Detect which cell encompasses the target text, then output its (x, y) center coordinate. 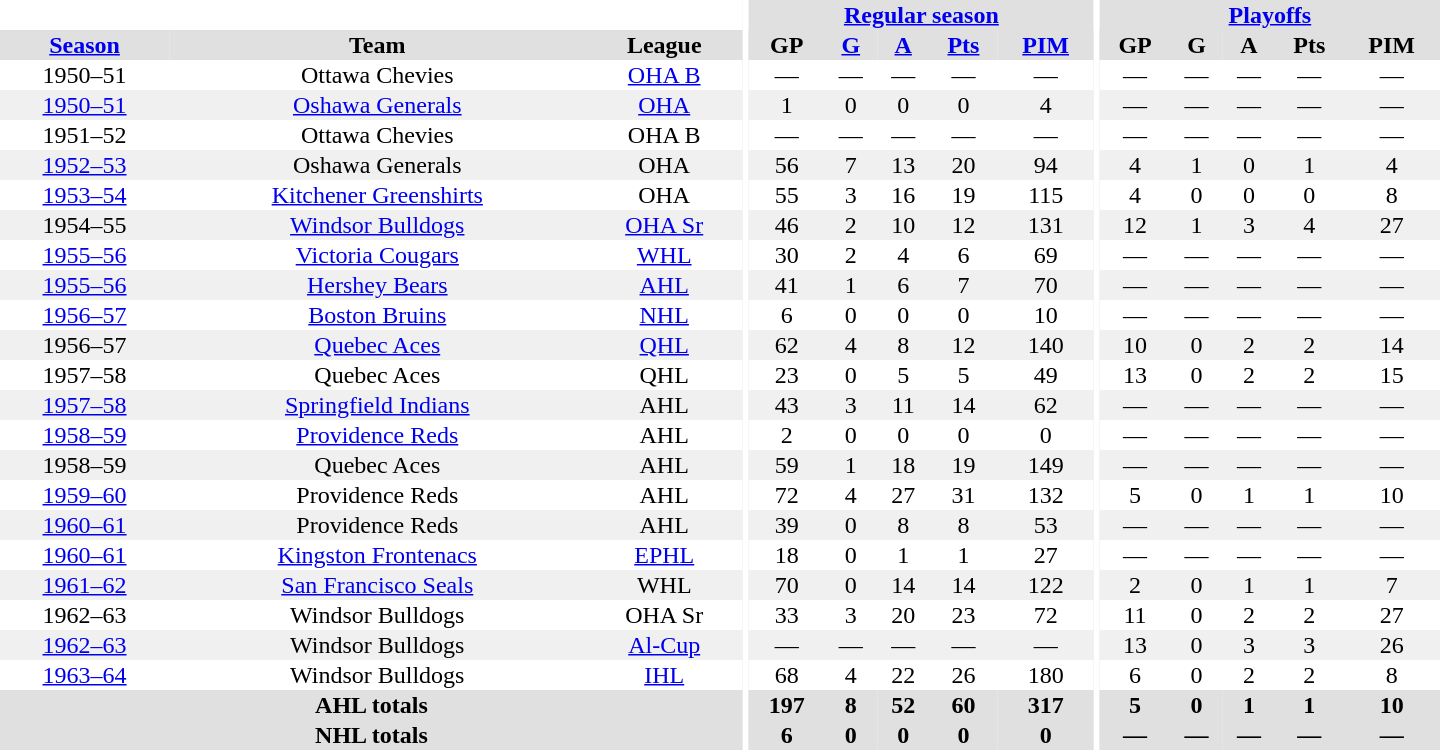
53 (1046, 525)
68 (787, 675)
EPHL (664, 555)
Team (377, 45)
AHL totals (372, 705)
30 (787, 255)
NHL totals (372, 735)
69 (1046, 255)
1951–52 (84, 135)
1963–64 (84, 675)
Victoria Cougars (377, 255)
59 (787, 465)
League (664, 45)
1953–54 (84, 195)
Hershey Bears (377, 285)
131 (1046, 225)
1959–60 (84, 495)
132 (1046, 495)
46 (787, 225)
Boston Bruins (377, 315)
31 (963, 495)
43 (787, 405)
180 (1046, 675)
140 (1046, 345)
1954–55 (84, 225)
49 (1046, 375)
94 (1046, 165)
Playoffs (1270, 15)
60 (963, 705)
Kitchener Greenshirts (377, 195)
33 (787, 615)
1961–62 (84, 585)
1952–53 (84, 165)
41 (787, 285)
16 (903, 195)
NHL (664, 315)
122 (1046, 585)
Springfield Indians (377, 405)
115 (1046, 195)
317 (1046, 705)
Regular season (922, 15)
39 (787, 525)
Season (84, 45)
52 (903, 705)
IHL (664, 675)
Al-Cup (664, 645)
22 (903, 675)
149 (1046, 465)
197 (787, 705)
55 (787, 195)
Kingston Frontenacs (377, 555)
San Francisco Seals (377, 585)
15 (1392, 375)
56 (787, 165)
